Pinpoint the cell where the given text exists, returning its (x, y) midpoint coordinate. 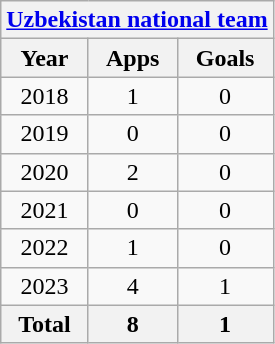
8 (132, 324)
Total (45, 324)
2 (132, 172)
4 (132, 286)
2023 (45, 286)
2022 (45, 248)
2020 (45, 172)
2021 (45, 210)
Uzbekistan national team (137, 20)
Year (45, 58)
2019 (45, 134)
Goals (225, 58)
2018 (45, 96)
Apps (132, 58)
